Return (x, y) of the center of cell containing provided text 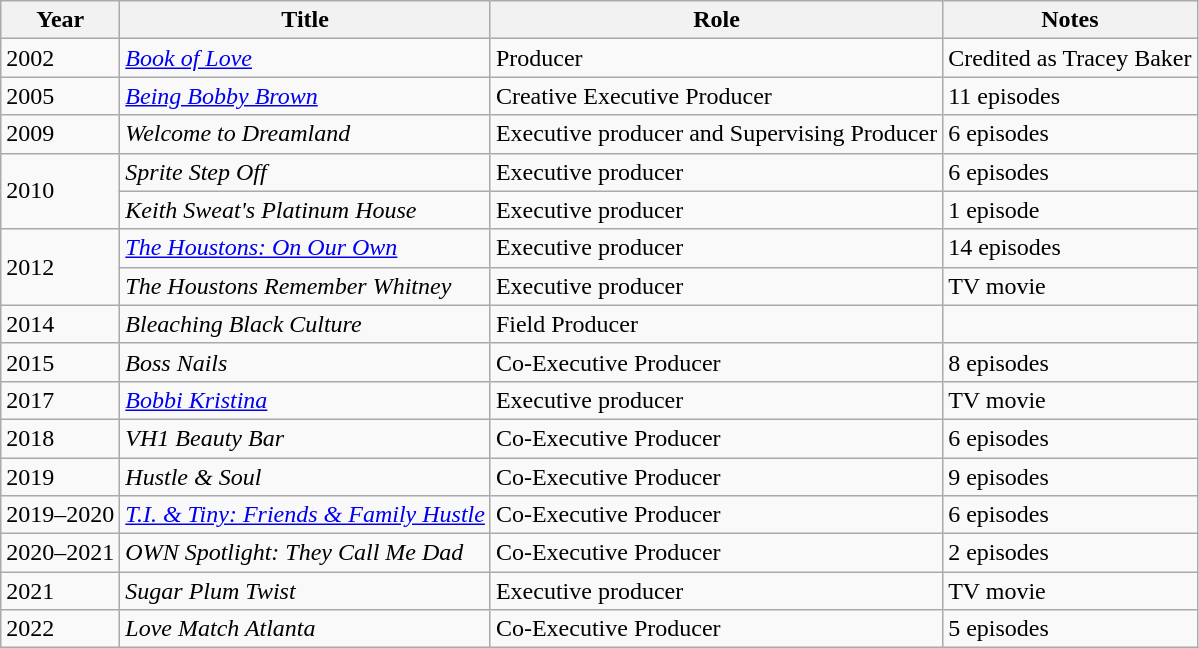
11 episodes (1070, 96)
Sugar Plum Twist (306, 591)
5 episodes (1070, 629)
2021 (60, 591)
Bobbi Kristina (306, 400)
2022 (60, 629)
Keith Sweat's Platinum House (306, 210)
Sprite Step Off (306, 172)
Role (716, 20)
2015 (60, 362)
Bleaching Black Culture (306, 324)
Book of Love (306, 58)
9 episodes (1070, 477)
Notes (1070, 20)
2014 (60, 324)
T.I. & Tiny: Friends & Family Hustle (306, 515)
2005 (60, 96)
Credited as Tracey Baker (1070, 58)
2002 (60, 58)
2012 (60, 267)
Title (306, 20)
Hustle & Soul (306, 477)
Year (60, 20)
2010 (60, 191)
8 episodes (1070, 362)
Executive producer and Supervising Producer (716, 134)
VH1 Beauty Bar (306, 438)
Producer (716, 58)
Boss Nails (306, 362)
Creative Executive Producer (716, 96)
The Houstons Remember Whitney (306, 286)
OWN Spotlight: They Call Me Dad (306, 553)
Being Bobby Brown (306, 96)
2020–2021 (60, 553)
2009 (60, 134)
2019 (60, 477)
Love Match Atlanta (306, 629)
14 episodes (1070, 248)
1 episode (1070, 210)
2019–2020 (60, 515)
2018 (60, 438)
2 episodes (1070, 553)
Welcome to Dreamland (306, 134)
Field Producer (716, 324)
The Houstons: On Our Own (306, 248)
2017 (60, 400)
